Scan for the cell matching the given text and deliver its (x, y) coordinate at center. 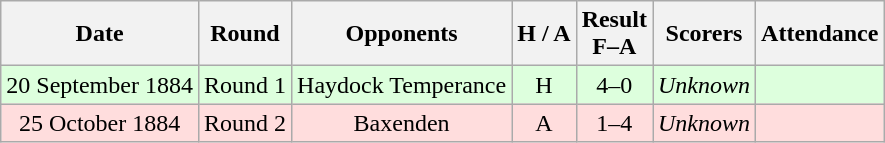
Haydock Temperance (402, 85)
20 September 1884 (100, 85)
Date (100, 34)
25 October 1884 (100, 123)
Attendance (820, 34)
Baxenden (402, 123)
ResultF–A (614, 34)
A (544, 123)
Round 1 (244, 85)
H (544, 85)
1–4 (614, 123)
4–0 (614, 85)
H / A (544, 34)
Opponents (402, 34)
Scorers (704, 34)
Round (244, 34)
Round 2 (244, 123)
